Scan for the cell matching the given text and deliver its (x, y) coordinate at center. 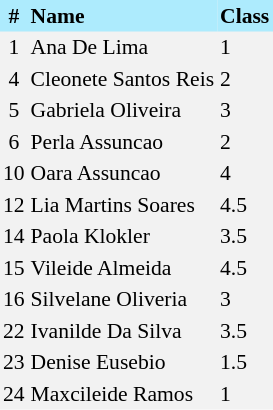
12 (14, 205)
Silvelane Oliveria (122, 300)
Maxcileide Ramos (122, 394)
Ivanilde Da Silva (122, 331)
Class (244, 16)
10 (14, 174)
1.5 (244, 362)
24 (14, 394)
Ana De Lima (122, 48)
5 (14, 110)
15 (14, 268)
23 (14, 362)
Gabriela Oliveira (122, 110)
16 (14, 300)
6 (14, 142)
22 (14, 331)
Name (122, 16)
Paola Klokler (122, 236)
Vileide Almeida (122, 268)
14 (14, 236)
Perla Assuncao (122, 142)
# (14, 16)
Cleonete Santos Reis (122, 79)
Denise Eusebio (122, 362)
Lia Martins Soares (122, 205)
Oara Assuncao (122, 174)
